Scan for the cell matching the given text and deliver its (x, y) coordinate at center. 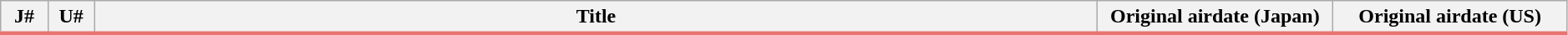
Title (596, 17)
U# (71, 17)
Original airdate (Japan) (1215, 17)
Original airdate (US) (1450, 17)
J# (24, 17)
